Detect which cell encompasses the target text, then output its [X, Y] center coordinate. 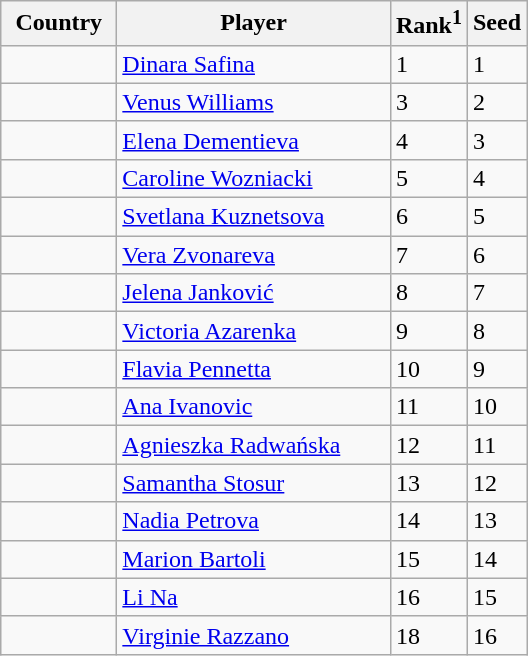
Seed [496, 24]
2 [496, 102]
Player [254, 24]
Dinara Safina [254, 64]
Ana Ivanovic [254, 407]
Flavia Pennetta [254, 369]
Victoria Azarenka [254, 331]
Nadia Petrova [254, 521]
Country [59, 24]
Vera Zvonareva [254, 255]
Li Na [254, 597]
Rank1 [428, 24]
Agnieszka Radwańska [254, 445]
18 [428, 635]
Samantha Stosur [254, 483]
Jelena Janković [254, 293]
Caroline Wozniacki [254, 178]
Svetlana Kuznetsova [254, 217]
Marion Bartoli [254, 559]
Virginie Razzano [254, 635]
Elena Dementieva [254, 140]
Venus Williams [254, 102]
